Output the [x, y] coordinate of the center of the cell containing the given text.  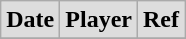
Date [30, 20]
Player [99, 20]
Ref [160, 20]
